Scan for the cell matching the given text and deliver its [X, Y] coordinate at center. 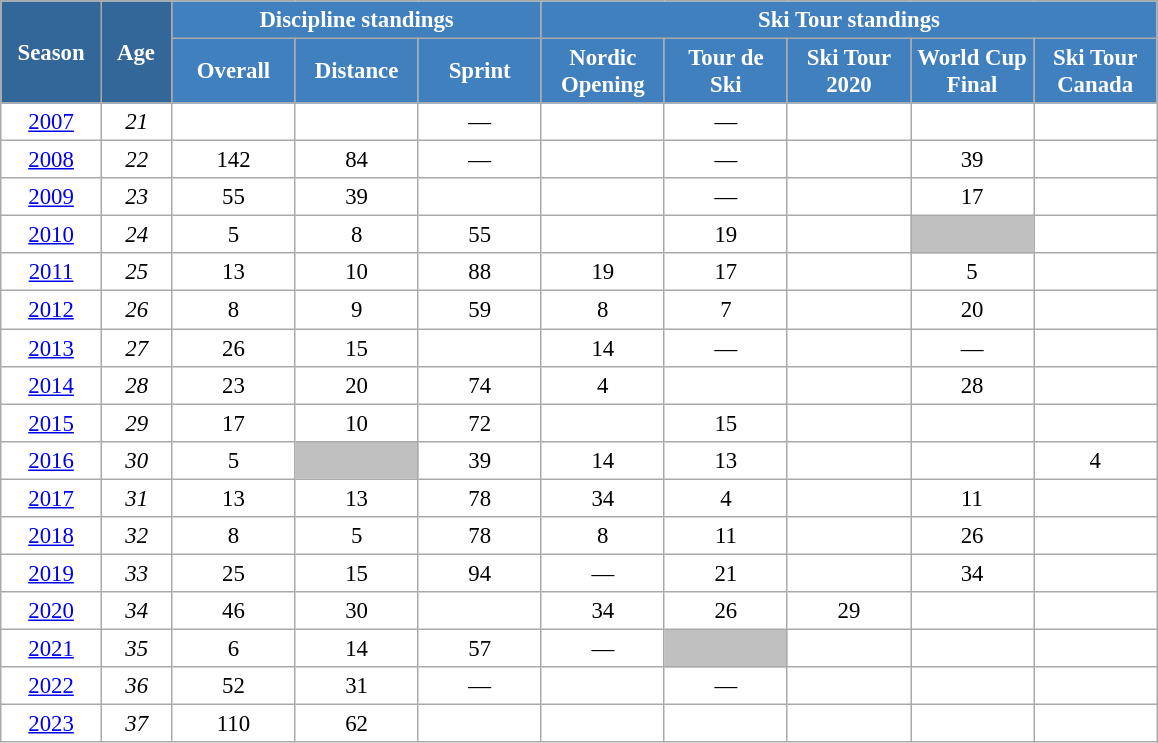
33 [136, 573]
2022 [52, 686]
2023 [52, 724]
52 [234, 686]
35 [136, 648]
Distance [356, 72]
Ski Tour standings [848, 20]
2016 [52, 460]
2020 [52, 611]
Ski TourCanada [1096, 72]
Discipline standings [356, 20]
62 [356, 724]
84 [356, 160]
72 [480, 423]
2019 [52, 573]
Season [52, 52]
Tour deSki [726, 72]
Age [136, 52]
2010 [52, 235]
2012 [52, 310]
37 [136, 724]
World CupFinal [972, 72]
2009 [52, 197]
6 [234, 648]
110 [234, 724]
Overall [234, 72]
88 [480, 273]
2008 [52, 160]
36 [136, 686]
2011 [52, 273]
57 [480, 648]
2021 [52, 648]
22 [136, 160]
9 [356, 310]
27 [136, 348]
24 [136, 235]
Ski Tour2020 [848, 72]
2017 [52, 498]
74 [480, 385]
Sprint [480, 72]
2013 [52, 348]
7 [726, 310]
2014 [52, 385]
142 [234, 160]
46 [234, 611]
2007 [52, 122]
32 [136, 536]
94 [480, 573]
59 [480, 310]
2018 [52, 536]
NordicOpening [602, 72]
2015 [52, 423]
